Return [x, y] of the center of cell containing provided text 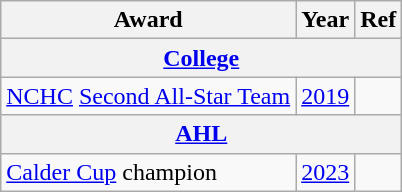
NCHC Second All-Star Team [148, 96]
2019 [326, 96]
Award [148, 20]
Ref [378, 20]
AHL [202, 134]
Year [326, 20]
2023 [326, 172]
College [202, 58]
Calder Cup champion [148, 172]
